Identify which cell holds the provided text, then report its (X, Y) central coordinate. 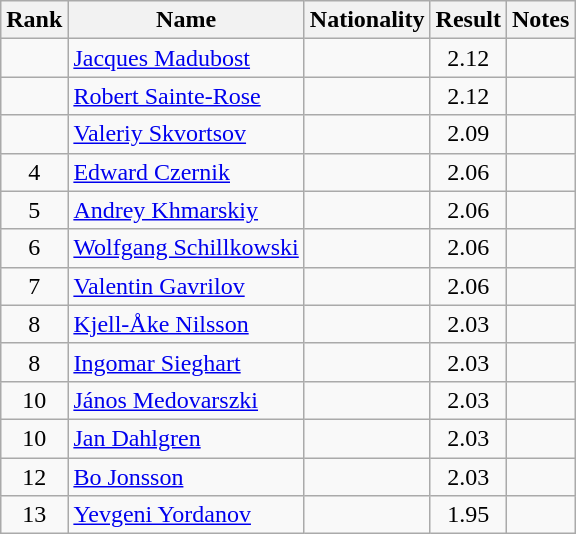
Andrey Khmarskiy (186, 210)
Valeriy Skvortsov (186, 134)
Wolfgang Schillkowski (186, 248)
Result (468, 20)
5 (34, 210)
13 (34, 515)
6 (34, 248)
Edward Czernik (186, 172)
4 (34, 172)
Robert Sainte-Rose (186, 96)
Nationality (367, 20)
7 (34, 286)
Valentin Gavrilov (186, 286)
Ingomar Sieghart (186, 362)
2.09 (468, 134)
12 (34, 477)
Name (186, 20)
Rank (34, 20)
Jacques Madubost (186, 58)
Notes (540, 20)
János Medovarszki (186, 400)
Kjell-Åke Nilsson (186, 324)
Jan Dahlgren (186, 438)
1.95 (468, 515)
Bo Jonsson (186, 477)
Yevgeni Yordanov (186, 515)
